Locate the cell with the specified text and output its [X, Y] center coordinate. 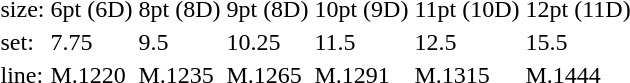
11.5 [362, 42]
10.25 [268, 42]
12.5 [467, 42]
7.75 [92, 42]
9.5 [180, 42]
